Find where the given text appears and provide that cell's center as (X, Y) coordinate. 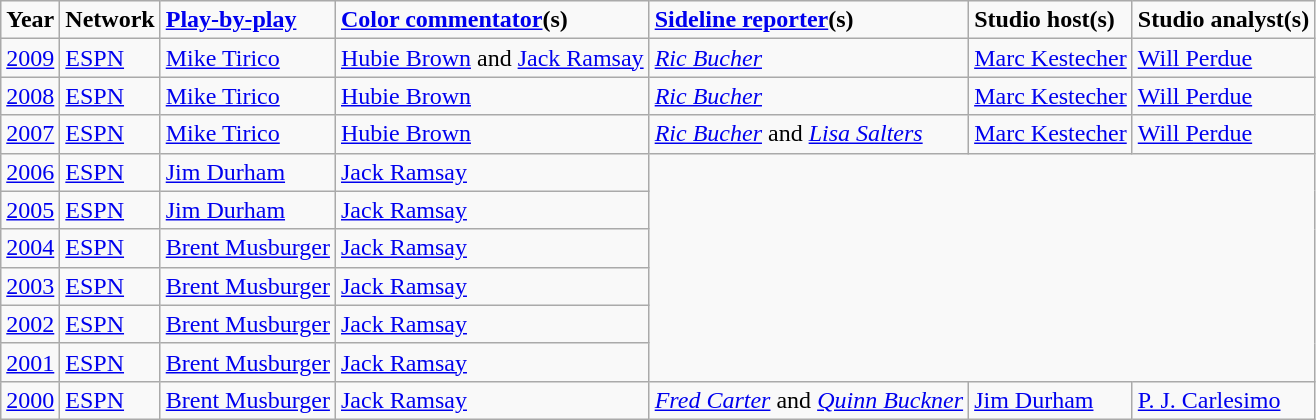
Sideline reporter(s) (808, 20)
2000 (30, 400)
2001 (30, 362)
Studio host(s) (1051, 20)
2008 (30, 96)
2009 (30, 58)
2006 (30, 172)
Fred Carter and Quinn Buckner (808, 400)
Play-by-play (248, 20)
2005 (30, 210)
P. J. Carlesimo (1223, 400)
2002 (30, 324)
2003 (30, 286)
Studio analyst(s) (1223, 20)
2004 (30, 248)
Hubie Brown and Jack Ramsay (492, 58)
Color commentator(s) (492, 20)
Ric Bucher and Lisa Salters (808, 134)
Year (30, 20)
Network (110, 20)
2007 (30, 134)
